Extract the (X, Y) coordinate from the center of the cell holding the provided text.  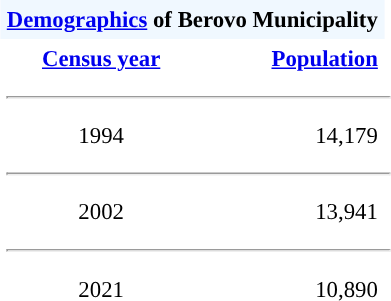
Demographics of Berovo Municipality (192, 20)
Census year (102, 58)
Population (293, 58)
1994 (102, 136)
2002 (102, 212)
13,941 (293, 212)
14,179 (293, 136)
